Find where the given text appears and provide that cell's center as (x, y) coordinate. 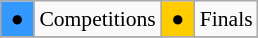
Competitions (97, 19)
Finals (226, 19)
